Output the [x, y] coordinate of the center of the cell containing the given text.  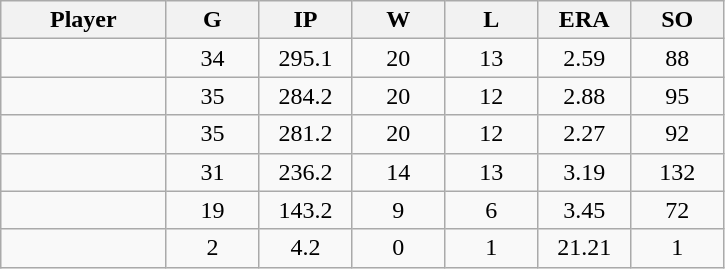
ERA [584, 20]
2.27 [584, 134]
3.19 [584, 172]
G [212, 20]
9 [398, 210]
34 [212, 58]
2.88 [584, 96]
132 [678, 172]
14 [398, 172]
281.2 [306, 134]
L [492, 20]
31 [212, 172]
0 [398, 248]
236.2 [306, 172]
92 [678, 134]
SO [678, 20]
2.59 [584, 58]
72 [678, 210]
IP [306, 20]
284.2 [306, 96]
3.45 [584, 210]
21.21 [584, 248]
95 [678, 96]
6 [492, 210]
2 [212, 248]
W [398, 20]
88 [678, 58]
19 [212, 210]
4.2 [306, 248]
143.2 [306, 210]
295.1 [306, 58]
Player [84, 20]
